Determine the [x, y] coordinate at the center of the cell enclosing the given text.  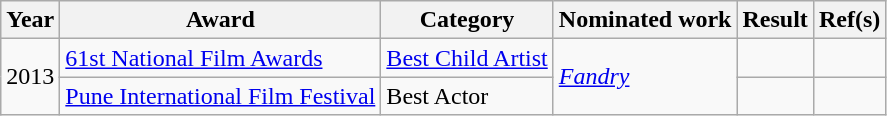
Category [467, 20]
Best Actor [467, 96]
61st National Film Awards [220, 58]
Award [220, 20]
Pune International Film Festival [220, 96]
Nominated work [645, 20]
Best Child Artist [467, 58]
2013 [30, 77]
Fandry [645, 77]
Ref(s) [849, 20]
Result [775, 20]
Year [30, 20]
